Capture the cell that displays the provided text and extract its (X, Y) central coordinate. 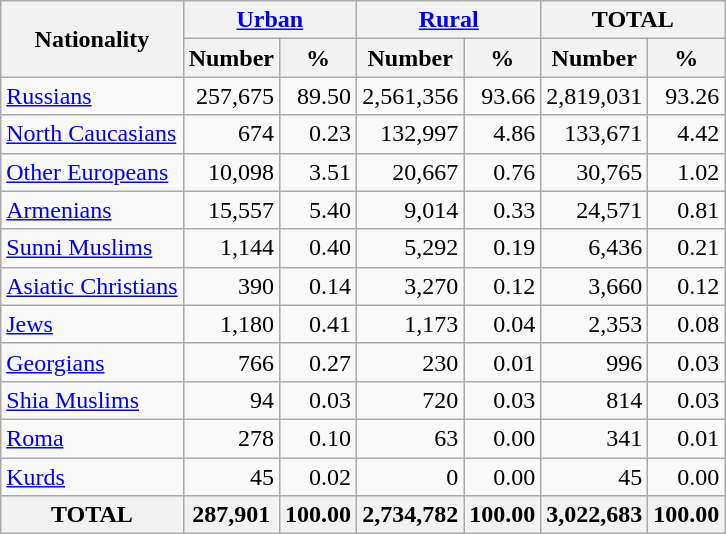
390 (231, 286)
814 (594, 400)
341 (594, 438)
2,561,356 (410, 96)
133,671 (594, 134)
0.23 (318, 134)
Nationality (92, 39)
1.02 (686, 172)
278 (231, 438)
0.08 (686, 324)
North Caucasians (92, 134)
15,557 (231, 210)
0.02 (318, 477)
0.10 (318, 438)
Other Europeans (92, 172)
3,660 (594, 286)
0 (410, 477)
0.81 (686, 210)
720 (410, 400)
0.21 (686, 248)
93.66 (502, 96)
2,819,031 (594, 96)
766 (231, 362)
996 (594, 362)
0.33 (502, 210)
Jews (92, 324)
230 (410, 362)
287,901 (231, 515)
Sunni Muslims (92, 248)
674 (231, 134)
2,353 (594, 324)
89.50 (318, 96)
30,765 (594, 172)
24,571 (594, 210)
93.26 (686, 96)
0.19 (502, 248)
Shia Muslims (92, 400)
0.41 (318, 324)
5.40 (318, 210)
4.86 (502, 134)
0.04 (502, 324)
1,144 (231, 248)
10,098 (231, 172)
1,180 (231, 324)
4.42 (686, 134)
0.40 (318, 248)
1,173 (410, 324)
94 (231, 400)
Georgians (92, 362)
Urban (270, 20)
3,270 (410, 286)
20,667 (410, 172)
Rural (449, 20)
0.14 (318, 286)
132,997 (410, 134)
Asiatic Christians (92, 286)
0.76 (502, 172)
3.51 (318, 172)
5,292 (410, 248)
9,014 (410, 210)
Russians (92, 96)
3,022,683 (594, 515)
257,675 (231, 96)
Roma (92, 438)
2,734,782 (410, 515)
0.27 (318, 362)
Kurds (92, 477)
Armenians (92, 210)
63 (410, 438)
6,436 (594, 248)
